Identify which cell holds the provided text, then report its [x, y] central coordinate. 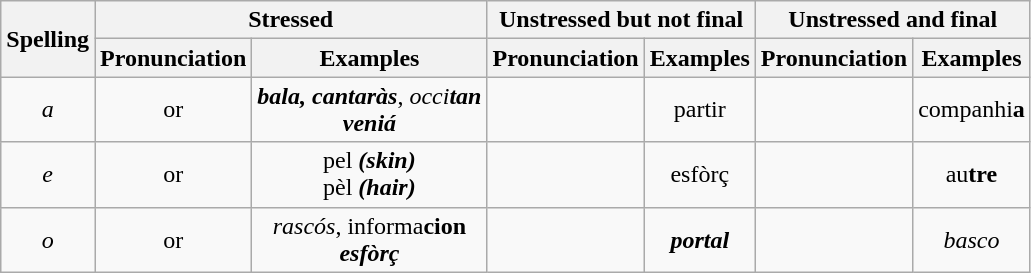
companhia [972, 110]
basco [972, 240]
autre [972, 174]
bala, cantaràs, occitan veniá [370, 110]
o [48, 240]
pel (skin)pèl (hair) [370, 174]
Spelling [48, 39]
rascós, informacion esfòrç [370, 240]
Unstressed but not final [621, 20]
a [48, 110]
Stressed [291, 20]
e [48, 174]
partir [700, 110]
esfòrç [700, 174]
Unstressed and final [892, 20]
portal [700, 240]
